Locate the cell with the specified text and output its (X, Y) center coordinate. 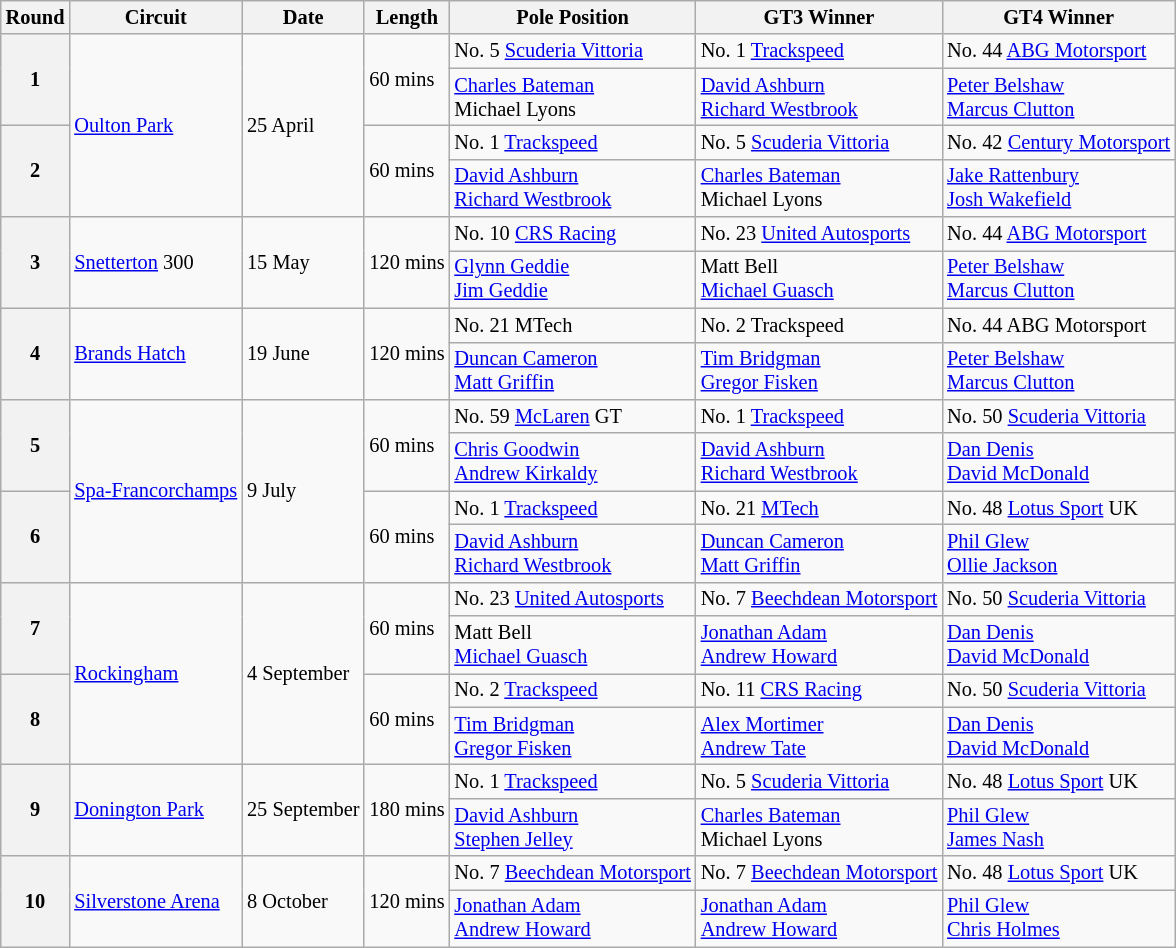
7 (36, 628)
9 (36, 810)
15 May (303, 262)
No. 42 Century Motorsport (1058, 142)
Date (303, 17)
2 (36, 170)
25 September (303, 810)
Pole Position (572, 17)
Spa-Francorchamps (156, 490)
Length (406, 17)
8 (36, 718)
No. 11 CRS Racing (819, 690)
Chris Goodwin Andrew Kirkaldy (572, 462)
Silverstone Arena (156, 902)
Snetterton 300 (156, 262)
Alex Mortimer Andrew Tate (819, 736)
3 (36, 262)
5 (36, 444)
Phil Glew Chris Holmes (1058, 918)
180 mins (406, 810)
David Ashburn Stephen Jelley (572, 827)
No. 59 McLaren GT (572, 416)
6 (36, 536)
Rockingham (156, 674)
8 October (303, 902)
Jake Rattenbury Josh Wakefield (1058, 188)
4 (36, 354)
Oulton Park (156, 126)
25 April (303, 126)
19 June (303, 354)
Phil Glew James Nash (1058, 827)
Circuit (156, 17)
GT4 Winner (1058, 17)
Phil Glew Ollie Jackson (1058, 553)
GT3 Winner (819, 17)
No. 10 CRS Racing (572, 234)
9 July (303, 490)
Brands Hatch (156, 354)
Round (36, 17)
Glynn Geddie Jim Geddie (572, 279)
4 September (303, 674)
1 (36, 80)
Donington Park (156, 810)
10 (36, 902)
